Return [X, Y] of the center of cell containing provided text 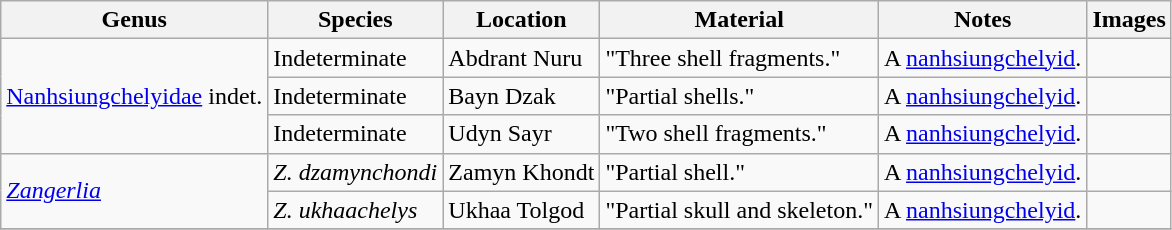
Bayn Dzak [522, 96]
Species [356, 20]
"Partial shell." [740, 172]
"Partial shells." [740, 96]
Ukhaa Tolgod [522, 210]
Abdrant Nuru [522, 58]
Z. dzamynchondi [356, 172]
"Partial skull and skeleton." [740, 210]
Zangerlia [134, 191]
Notes [982, 20]
"Three shell fragments." [740, 58]
Genus [134, 20]
Material [740, 20]
Nanhsiungchelyidae indet. [134, 96]
Udyn Sayr [522, 134]
Z. ukhaachelys [356, 210]
"Two shell fragments." [740, 134]
Location [522, 20]
Images [1129, 20]
Zamyn Khondt [522, 172]
